Detect which cell encompasses the target text, then output its [x, y] center coordinate. 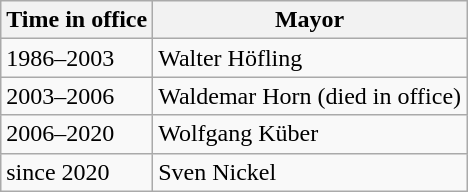
1986–2003 [77, 58]
Time in office [77, 20]
Wolfgang Küber [310, 134]
Sven Nickel [310, 172]
Waldemar Horn (died in office) [310, 96]
2006–2020 [77, 134]
Mayor [310, 20]
since 2020 [77, 172]
2003–2006 [77, 96]
Walter Höfling [310, 58]
